Output the (x, y) coordinate of the center of the cell containing the given text.  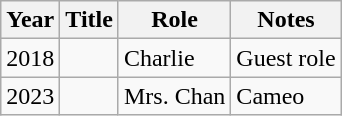
Role (174, 20)
Mrs. Chan (174, 96)
Title (90, 20)
Year (30, 20)
Notes (286, 20)
Charlie (174, 58)
Guest role (286, 58)
2023 (30, 96)
2018 (30, 58)
Cameo (286, 96)
